Return (X, Y) of the center of cell containing provided text 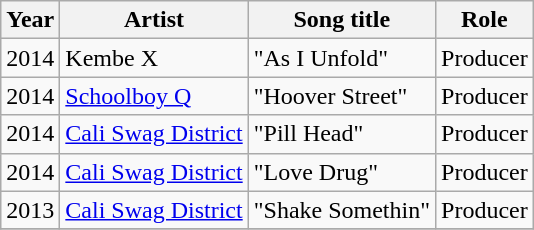
Year (30, 20)
Song title (342, 20)
Artist (154, 20)
"Hoover Street" (342, 96)
Kembe X (154, 58)
"Love Drug" (342, 172)
Schoolboy Q (154, 96)
"Shake Somethin" (342, 210)
2013 (30, 210)
"As I Unfold" (342, 58)
Role (485, 20)
"Pill Head" (342, 134)
